Pinpoint the cell where the given text exists, returning its (X, Y) midpoint coordinate. 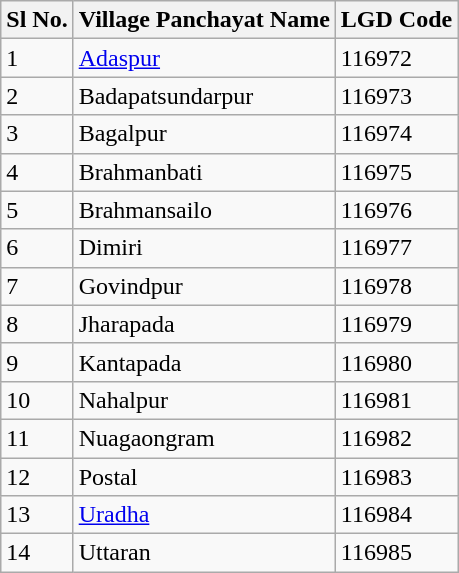
4 (37, 172)
116974 (396, 134)
Brahmansailo (204, 210)
1 (37, 58)
6 (37, 248)
Uttaran (204, 553)
Bagalpur (204, 134)
116977 (396, 248)
Postal (204, 477)
Kantapada (204, 362)
12 (37, 477)
Sl No. (37, 20)
Brahmanbati (204, 172)
Nahalpur (204, 400)
116980 (396, 362)
Dimiri (204, 248)
8 (37, 324)
Badapatsundarpur (204, 96)
116976 (396, 210)
13 (37, 515)
11 (37, 438)
9 (37, 362)
10 (37, 400)
Village Panchayat Name (204, 20)
116973 (396, 96)
116975 (396, 172)
14 (37, 553)
116972 (396, 58)
Nuagaongram (204, 438)
116979 (396, 324)
116981 (396, 400)
116985 (396, 553)
5 (37, 210)
116978 (396, 286)
3 (37, 134)
Uradha (204, 515)
116983 (396, 477)
LGD Code (396, 20)
116984 (396, 515)
Govindpur (204, 286)
116982 (396, 438)
7 (37, 286)
Adaspur (204, 58)
Jharapada (204, 324)
2 (37, 96)
